Search for the cell housing the specified text and yield its [x, y] center coordinate. 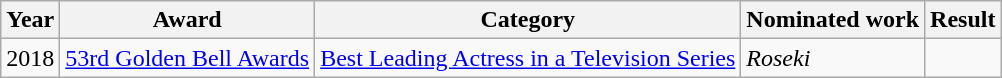
Nominated work [833, 20]
Award [188, 20]
2018 [30, 58]
Category [528, 20]
Best Leading Actress in a Television Series [528, 58]
Result [963, 20]
53rd Golden Bell Awards [188, 58]
Year [30, 20]
Roseki [833, 58]
